Determine the (X, Y) coordinate at the center of the cell enclosing the given text.  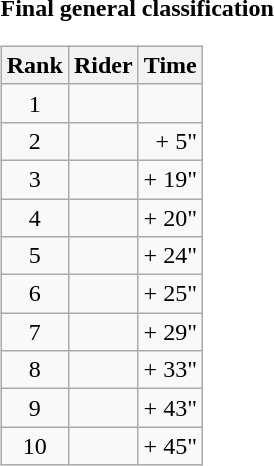
Time (170, 65)
4 (34, 217)
+ 33" (170, 370)
3 (34, 179)
6 (34, 294)
Rank (34, 65)
+ 24" (170, 256)
+ 25" (170, 294)
9 (34, 408)
+ 43" (170, 408)
7 (34, 332)
5 (34, 256)
+ 45" (170, 446)
+ 19" (170, 179)
8 (34, 370)
10 (34, 446)
1 (34, 103)
Rider (103, 65)
+ 20" (170, 217)
+ 5" (170, 141)
+ 29" (170, 332)
2 (34, 141)
